Provide the (X, Y) coordinate of the cell's center where the given text is located.  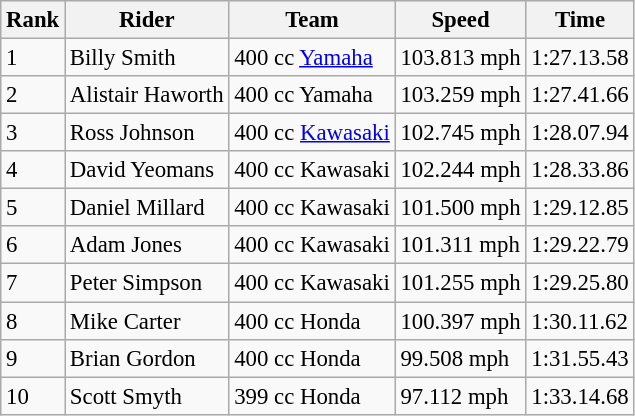
1:27.41.66 (580, 95)
Ross Johnson (147, 133)
Rank (33, 20)
399 cc Honda (312, 396)
1:28.33.86 (580, 170)
1:27.13.58 (580, 58)
1:33.14.68 (580, 396)
1:29.25.80 (580, 283)
Peter Simpson (147, 283)
Mike Carter (147, 321)
Brian Gordon (147, 358)
103.259 mph (460, 95)
5 (33, 208)
Team (312, 20)
7 (33, 283)
Rider (147, 20)
101.311 mph (460, 245)
4 (33, 170)
David Yeomans (147, 170)
99.508 mph (460, 358)
Daniel Millard (147, 208)
10 (33, 396)
1:31.55.43 (580, 358)
97.112 mph (460, 396)
1 (33, 58)
Speed (460, 20)
1:29.12.85 (580, 208)
8 (33, 321)
6 (33, 245)
101.255 mph (460, 283)
Adam Jones (147, 245)
Time (580, 20)
Alistair Haworth (147, 95)
Billy Smith (147, 58)
9 (33, 358)
Scott Smyth (147, 396)
1:28.07.94 (580, 133)
101.500 mph (460, 208)
2 (33, 95)
1:29.22.79 (580, 245)
102.745 mph (460, 133)
102.244 mph (460, 170)
3 (33, 133)
1:30.11.62 (580, 321)
103.813 mph (460, 58)
100.397 mph (460, 321)
